For the text-containing cell, return its midpoint in [X, Y] coordinate format. 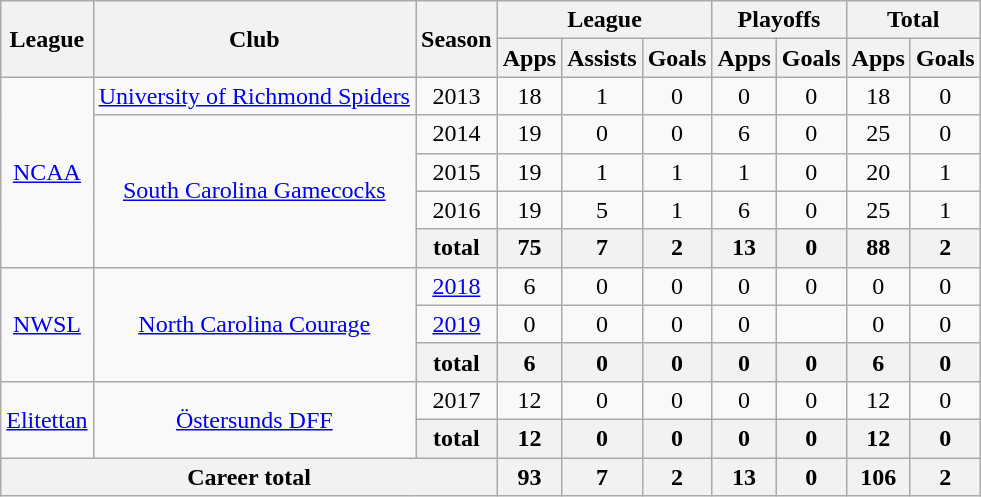
93 [529, 477]
South Carolina Gamecocks [254, 191]
North Carolina Courage [254, 324]
2017 [457, 400]
2014 [457, 134]
5 [602, 210]
Total [913, 20]
88 [878, 248]
2018 [457, 286]
Playoffs [779, 20]
Elitettan [47, 419]
2019 [457, 324]
75 [529, 248]
2015 [457, 172]
2016 [457, 210]
NCAA [47, 172]
Season [457, 39]
Club [254, 39]
2013 [457, 96]
20 [878, 172]
NWSL [47, 324]
Östersunds DFF [254, 419]
Career total [249, 477]
106 [878, 477]
University of Richmond Spiders [254, 96]
Assists [602, 58]
